Pinpoint the cell where the given text exists, returning its (X, Y) midpoint coordinate. 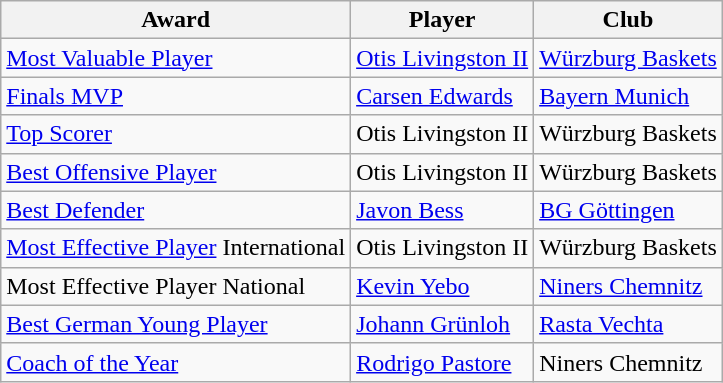
Javon Bess (442, 210)
Rodrigo Pastore (442, 362)
Player (442, 20)
Award (176, 20)
Rasta Vechta (628, 324)
Best Offensive Player (176, 172)
Kevin Yebo (442, 286)
Best Defender (176, 210)
Carsen Edwards (442, 96)
Best German Young Player (176, 324)
Top Scorer (176, 134)
Most Valuable Player (176, 58)
Bayern Munich (628, 96)
BG Göttingen (628, 210)
Most Effective Player International (176, 248)
Coach of the Year (176, 362)
Club (628, 20)
Finals MVP (176, 96)
Johann Grünloh (442, 324)
Most Effective Player National (176, 286)
